Search for the cell housing the specified text and yield its [x, y] center coordinate. 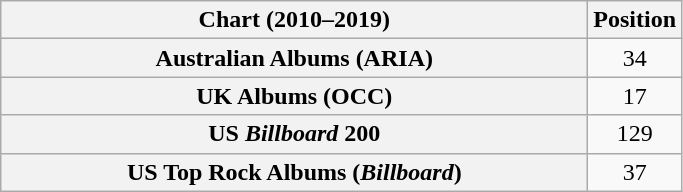
Position [635, 20]
17 [635, 96]
US Billboard 200 [294, 134]
UK Albums (OCC) [294, 96]
129 [635, 134]
37 [635, 172]
US Top Rock Albums (Billboard) [294, 172]
Australian Albums (ARIA) [294, 58]
34 [635, 58]
Chart (2010–2019) [294, 20]
